Scan for the cell matching the given text and deliver its (X, Y) coordinate at center. 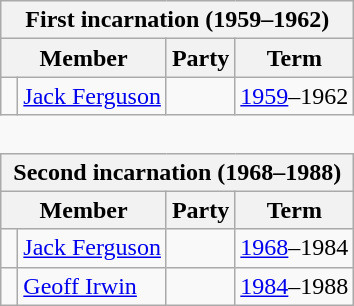
Second incarnation (1968–1988) (178, 172)
1959–1962 (294, 96)
1968–1984 (294, 248)
Geoff Irwin (92, 286)
First incarnation (1959–1962) (178, 20)
1984–1988 (294, 286)
